Output the [x, y] coordinate of the center of the cell containing the given text.  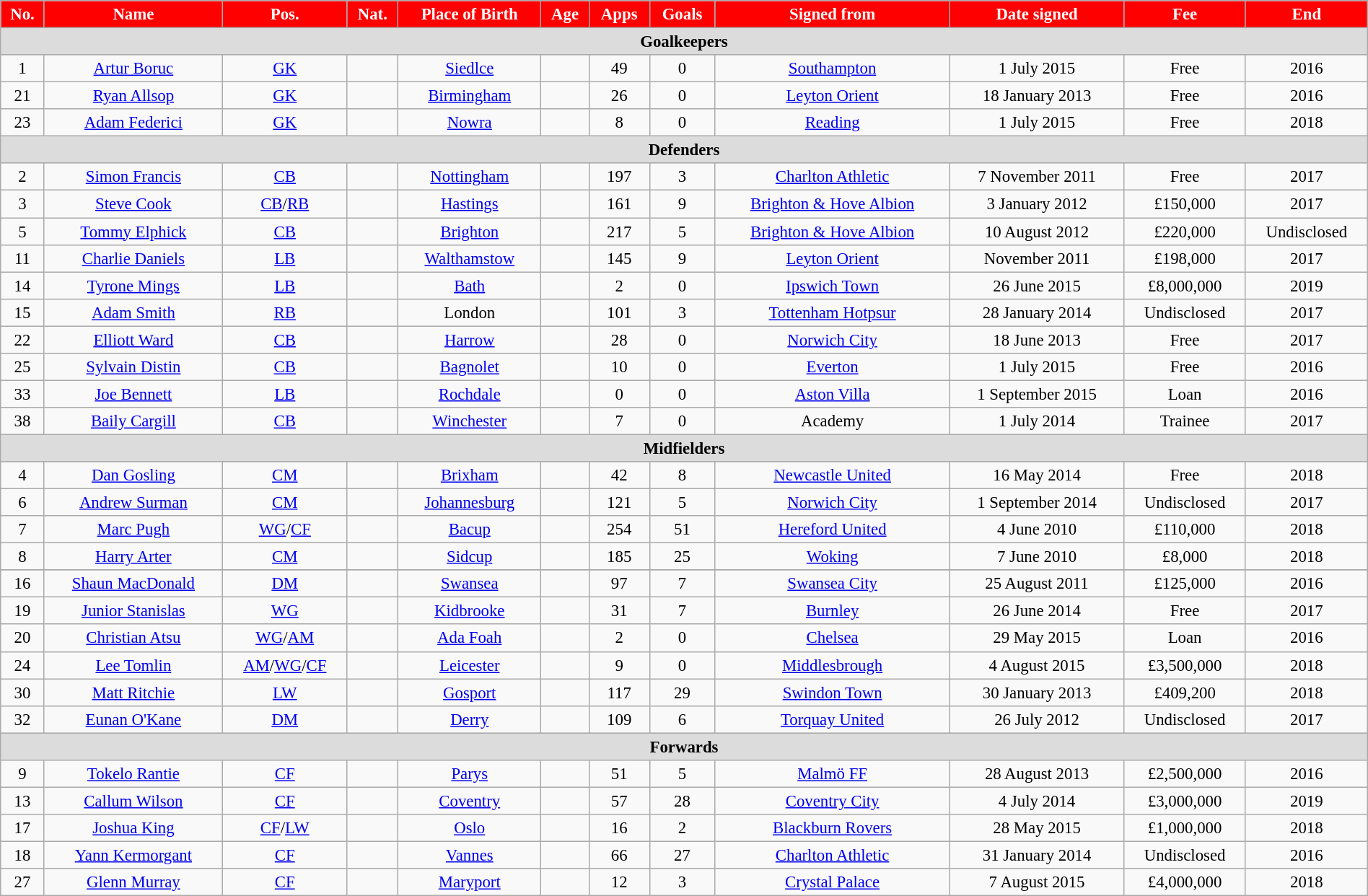
12 [619, 882]
Middlesbrough [833, 665]
£110,000 [1185, 530]
Birmingham [470, 96]
14 [22, 286]
23 [22, 123]
Simon Francis [133, 177]
£125,000 [1185, 584]
£409,200 [1185, 693]
217 [619, 232]
121 [619, 503]
Adam Federici [133, 123]
57 [619, 801]
3 January 2012 [1036, 204]
Tommy Elphick [133, 232]
Leicester [470, 665]
18 January 2013 [1036, 96]
Age [565, 14]
66 [619, 855]
185 [619, 557]
38 [22, 421]
28 January 2014 [1036, 312]
Gosport [470, 693]
26 July 2012 [1036, 719]
RB [285, 312]
13 [22, 801]
Hereford United [833, 530]
£220,000 [1185, 232]
Name [133, 14]
Dan Gosling [133, 475]
£1,000,000 [1185, 828]
31 [619, 611]
Joe Bennett [133, 394]
Baily Cargill [133, 421]
Matt Ritchie [133, 693]
Coventry City [833, 801]
254 [619, 530]
Bath [470, 286]
Torquay United [833, 719]
Ryan Allsop [133, 96]
7 November 2011 [1036, 177]
161 [619, 204]
1 July 2014 [1036, 421]
Adam Smith [133, 312]
Ada Foah [470, 638]
LW [285, 693]
Elliott Ward [133, 340]
197 [619, 177]
Everton [833, 367]
Bacup [470, 530]
Vannes [470, 855]
Nat. [372, 14]
Date signed [1036, 14]
29 [683, 693]
1 September 2014 [1036, 503]
Steve Cook [133, 204]
Forwards [684, 747]
4 June 2010 [1036, 530]
Johannesburg [470, 503]
Kidbrooke [470, 611]
Hastings [470, 204]
Sylvain Distin [133, 367]
30 [22, 693]
10 [619, 367]
Pos. [285, 14]
Lee Tomlin [133, 665]
CF/LW [285, 828]
Southampton [833, 69]
31 January 2014 [1036, 855]
Tyrone Mings [133, 286]
WG/CF [285, 530]
11 [22, 258]
Derry [470, 719]
End [1306, 14]
Tottenham Hotpsur [833, 312]
Chelsea [833, 638]
16 May 2014 [1036, 475]
18 June 2013 [1036, 340]
Siedlce [470, 69]
Swindon Town [833, 693]
November 2011 [1036, 258]
Academy [833, 421]
32 [22, 719]
Signed from [833, 14]
7 June 2010 [1036, 557]
Junior Stanislas [133, 611]
No. [22, 14]
Crystal Palace [833, 882]
Reading [833, 123]
WG/AM [285, 638]
Oslo [470, 828]
Ipswich Town [833, 286]
17 [22, 828]
Shaun MacDonald [133, 584]
Parys [470, 774]
Walthamstow [470, 258]
15 [22, 312]
Sidcup [470, 557]
Fee [1185, 14]
Glenn Murray [133, 882]
Nowra [470, 123]
WG [285, 611]
£8,000,000 [1185, 286]
19 [22, 611]
Artur Boruc [133, 69]
Place of Birth [470, 14]
Woking [833, 557]
29 May 2015 [1036, 638]
Apps [619, 14]
Joshua King [133, 828]
£8,000 [1185, 557]
97 [619, 584]
Harrow [470, 340]
1 September 2015 [1036, 394]
145 [619, 258]
£4,000,000 [1185, 882]
7 August 2015 [1036, 882]
Goalkeepers [684, 42]
£198,000 [1185, 258]
Maryport [470, 882]
Burnley [833, 611]
Coventry [470, 801]
Goals [683, 14]
Nottingham [470, 177]
Malmö FF [833, 774]
101 [619, 312]
25 August 2011 [1036, 584]
Midfielders [684, 448]
4 [22, 475]
Trainee [1185, 421]
42 [619, 475]
Brighton [470, 232]
Yann Kermorgant [133, 855]
Andrew Surman [133, 503]
£2,500,000 [1185, 774]
28 August 2013 [1036, 774]
20 [22, 638]
1 [22, 69]
49 [619, 69]
33 [22, 394]
Eunan O'Kane [133, 719]
21 [22, 96]
Tokelo Rantie [133, 774]
117 [619, 693]
£150,000 [1185, 204]
26 June 2014 [1036, 611]
Swansea [470, 584]
£3,500,000 [1185, 665]
22 [22, 340]
Charlie Daniels [133, 258]
AM/WG/CF [285, 665]
Aston Villa [833, 394]
18 [22, 855]
Callum Wilson [133, 801]
CB/RB [285, 204]
24 [22, 665]
30 January 2013 [1036, 693]
Brixham [470, 475]
London [470, 312]
Newcastle United [833, 475]
Harry Arter [133, 557]
Christian Atsu [133, 638]
Rochdale [470, 394]
Defenders [684, 150]
10 August 2012 [1036, 232]
Winchester [470, 421]
Bagnolet [470, 367]
26 June 2015 [1036, 286]
Blackburn Rovers [833, 828]
£3,000,000 [1185, 801]
4 August 2015 [1036, 665]
109 [619, 719]
28 May 2015 [1036, 828]
Swansea City [833, 584]
4 July 2014 [1036, 801]
26 [619, 96]
Marc Pugh [133, 530]
